For the text-containing cell, return its midpoint in (x, y) coordinate format. 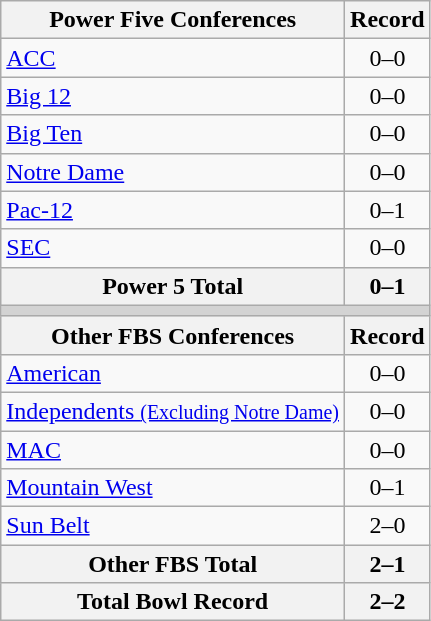
Notre Dame (173, 172)
Other FBS Conferences (173, 335)
Big 12 (173, 96)
Power Five Conferences (173, 20)
Mountain West (173, 488)
Sun Belt (173, 526)
Independents (Excluding Notre Dame) (173, 411)
Big Ten (173, 134)
Pac-12 (173, 210)
Total Bowl Record (173, 602)
Power 5 Total (173, 286)
American (173, 373)
2–1 (388, 564)
SEC (173, 248)
2–0 (388, 526)
2–2 (388, 602)
Other FBS Total (173, 564)
MAC (173, 449)
ACC (173, 58)
